For the text-containing cell, return its midpoint in (x, y) coordinate format. 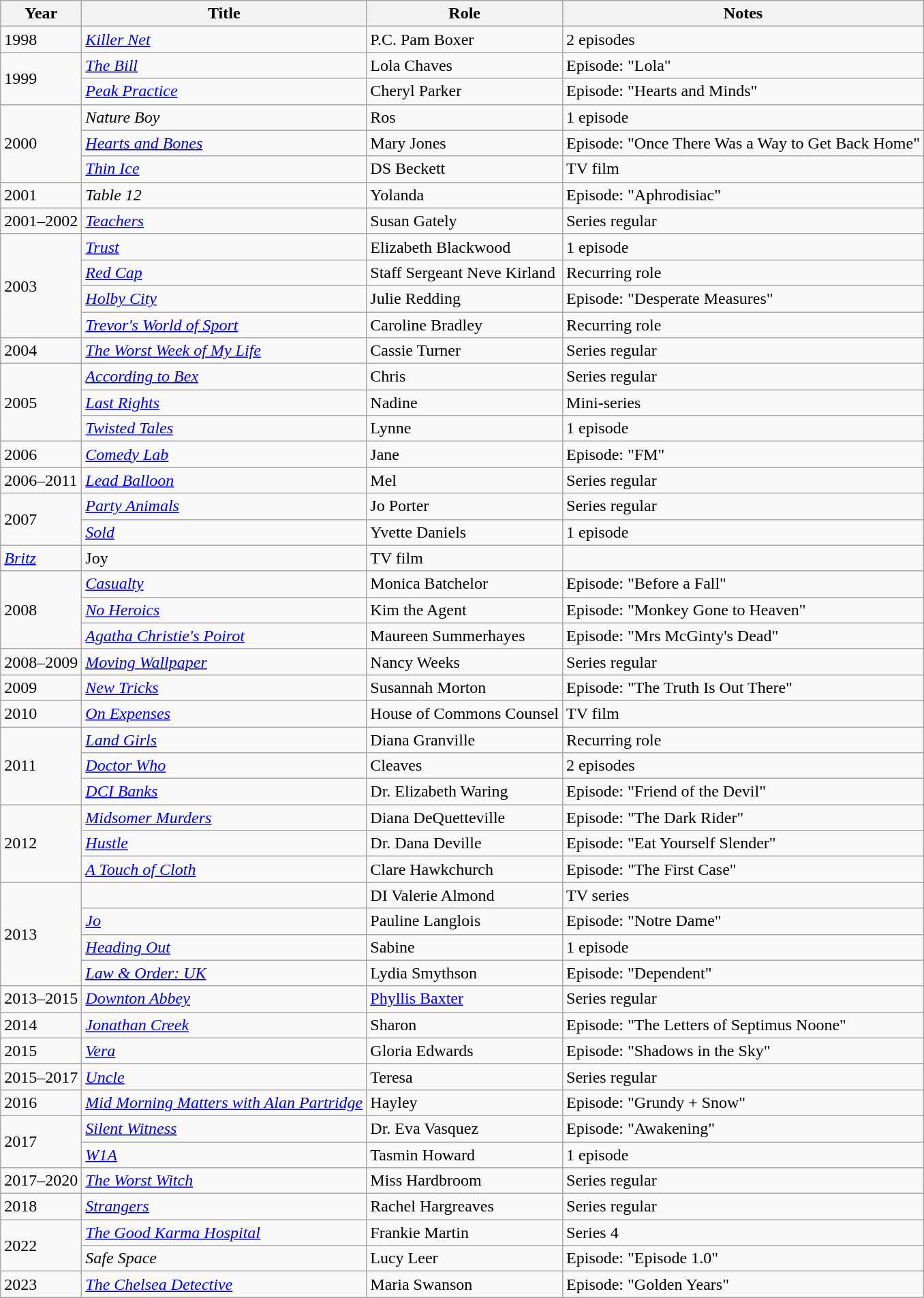
2008 (41, 610)
2023 (41, 1284)
The Worst Week of My Life (224, 351)
2017–2020 (41, 1181)
House of Commons Counsel (465, 713)
DI Valerie Almond (465, 895)
Sharon (465, 1025)
Maureen Summerhayes (465, 636)
Twisted Tales (224, 429)
The Worst Witch (224, 1181)
Episode: "Lola" (743, 65)
Hearts and Bones (224, 143)
Law & Order: UK (224, 973)
Mini-series (743, 403)
Nadine (465, 403)
Julie Redding (465, 298)
Episode: "Dependent" (743, 973)
Mid Morning Matters with Alan Partridge (224, 1102)
On Expenses (224, 713)
Episode: "Eat Yourself Slender" (743, 844)
Nature Boy (224, 117)
Trevor's World of Sport (224, 325)
Dr. Dana Deville (465, 844)
2006 (41, 454)
Mel (465, 480)
Hayley (465, 1102)
2001 (41, 195)
Dr. Eva Vasquez (465, 1128)
Gloria Edwards (465, 1051)
Yolanda (465, 195)
Susan Gately (465, 221)
2005 (41, 403)
Miss Hardbroom (465, 1181)
Episode: "FM" (743, 454)
Cheryl Parker (465, 91)
2018 (41, 1207)
Party Animals (224, 506)
Maria Swanson (465, 1284)
Sold (224, 532)
Episode: "Notre Dame" (743, 921)
Silent Witness (224, 1128)
2013 (41, 934)
Jo (224, 921)
2017 (41, 1141)
Hustle (224, 844)
The Good Karma Hospital (224, 1233)
Episode: "The Dark Rider" (743, 818)
Nancy Weeks (465, 662)
2009 (41, 687)
According to Bex (224, 377)
Elizabeth Blackwood (465, 247)
Uncle (224, 1077)
Moving Wallpaper (224, 662)
Teresa (465, 1077)
Diana Granville (465, 739)
Episode: "Golden Years" (743, 1284)
Land Girls (224, 739)
2013–2015 (41, 999)
Lola Chaves (465, 65)
Episode: "The First Case" (743, 869)
Casualty (224, 584)
Safe Space (224, 1258)
Last Rights (224, 403)
Notes (743, 14)
W1A (224, 1155)
Thin Ice (224, 169)
Staff Sergeant Neve Kirland (465, 273)
2016 (41, 1102)
Pauline Langlois (465, 921)
2004 (41, 351)
Teachers (224, 221)
A Touch of Cloth (224, 869)
Cassie Turner (465, 351)
2022 (41, 1246)
Midsomer Murders (224, 818)
Yvette Daniels (465, 532)
Clare Hawkchurch (465, 869)
Episode: "Once There Was a Way to Get Back Home" (743, 143)
2003 (41, 285)
Cleaves (465, 766)
1998 (41, 40)
Vera (224, 1051)
Episode: "Friend of the Devil" (743, 792)
Ros (465, 117)
Doctor Who (224, 766)
Table 12 (224, 195)
Jo Porter (465, 506)
2008–2009 (41, 662)
Episode: "Hearts and Minds" (743, 91)
2015 (41, 1051)
Tasmin Howard (465, 1155)
Year (41, 14)
2007 (41, 519)
Episode: "Aphrodisiac" (743, 195)
2015–2017 (41, 1077)
Episode: "Mrs McGinty's Dead" (743, 636)
DCI Banks (224, 792)
Peak Practice (224, 91)
2012 (41, 844)
New Tricks (224, 687)
Episode: "Shadows in the Sky" (743, 1051)
Episode: "Before a Fall" (743, 584)
2011 (41, 765)
Mary Jones (465, 143)
Strangers (224, 1207)
Agatha Christie's Poirot (224, 636)
Phyllis Baxter (465, 999)
Episode: "Monkey Gone to Heaven" (743, 610)
Rachel Hargreaves (465, 1207)
Trust (224, 247)
Lydia Smythson (465, 973)
Frankie Martin (465, 1233)
1999 (41, 78)
Lynne (465, 429)
The Bill (224, 65)
Dr. Elizabeth Waring (465, 792)
Chris (465, 377)
Episode: "The Letters of Septimus Noone" (743, 1025)
2014 (41, 1025)
Jonathan Creek (224, 1025)
Monica Batchelor (465, 584)
Downton Abbey (224, 999)
Role (465, 14)
Caroline Bradley (465, 325)
Kim the Agent (465, 610)
Series 4 (743, 1233)
Susannah Morton (465, 687)
Joy (224, 558)
2000 (41, 143)
Episode: "The Truth Is Out There" (743, 687)
P.C. Pam Boxer (465, 40)
Jane (465, 454)
Title (224, 14)
Episode: "Grundy + Snow" (743, 1102)
2006–2011 (41, 480)
Holby City (224, 298)
Episode: "Desperate Measures" (743, 298)
Diana DeQuetteville (465, 818)
2010 (41, 713)
Episode: "Episode 1.0" (743, 1258)
Britz (41, 558)
No Heroics (224, 610)
Episode: "Awakening" (743, 1128)
Comedy Lab (224, 454)
DS Beckett (465, 169)
TV series (743, 895)
Killer Net (224, 40)
Lead Balloon (224, 480)
Red Cap (224, 273)
Lucy Leer (465, 1258)
Sabine (465, 947)
Heading Out (224, 947)
2001–2002 (41, 221)
The Chelsea Detective (224, 1284)
